Scan for the cell matching the given text and deliver its [X, Y] coordinate at center. 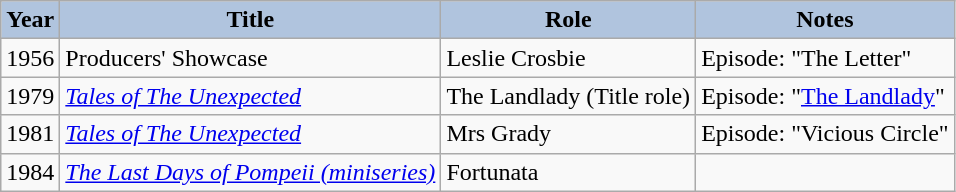
Episode: "Vicious Circle" [826, 134]
1979 [30, 96]
1984 [30, 172]
Fortunata [568, 172]
1981 [30, 134]
Episode: "The Landlady" [826, 96]
Title [250, 20]
Episode: "The Letter" [826, 58]
The Last Days of Pompeii (miniseries) [250, 172]
Producers' Showcase [250, 58]
Role [568, 20]
Notes [826, 20]
The Landlady (Title role) [568, 96]
Mrs Grady [568, 134]
1956 [30, 58]
Leslie Crosbie [568, 58]
Year [30, 20]
